Output the (X, Y) coordinate of the center of the cell containing the given text.  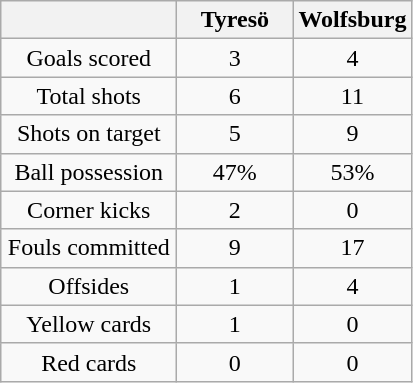
6 (235, 96)
Offsides (89, 286)
2 (235, 210)
Corner kicks (89, 210)
47% (235, 172)
17 (352, 248)
Tyresö (235, 20)
Fouls committed (89, 248)
Total shots (89, 96)
Yellow cards (89, 324)
Shots on target (89, 134)
Red cards (89, 362)
53% (352, 172)
Goals scored (89, 58)
5 (235, 134)
Wolfsburg (352, 20)
Ball possession (89, 172)
3 (235, 58)
11 (352, 96)
